Search for the cell housing the specified text and yield its (x, y) center coordinate. 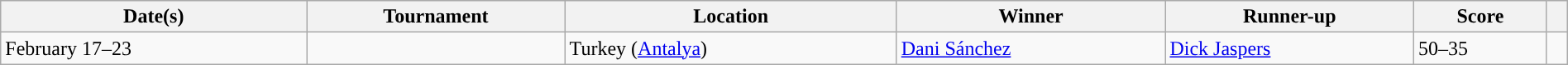
February 17–23 (154, 48)
50–35 (1480, 48)
Score (1480, 17)
Tournament (436, 17)
Runner-up (1290, 17)
Date(s) (154, 17)
Location (731, 17)
Winner (1030, 17)
Turkey (Antalya) (731, 48)
Dani Sánchez (1030, 48)
Dick Jaspers (1290, 48)
